Output the [X, Y] coordinate of the center of the cell containing the given text.  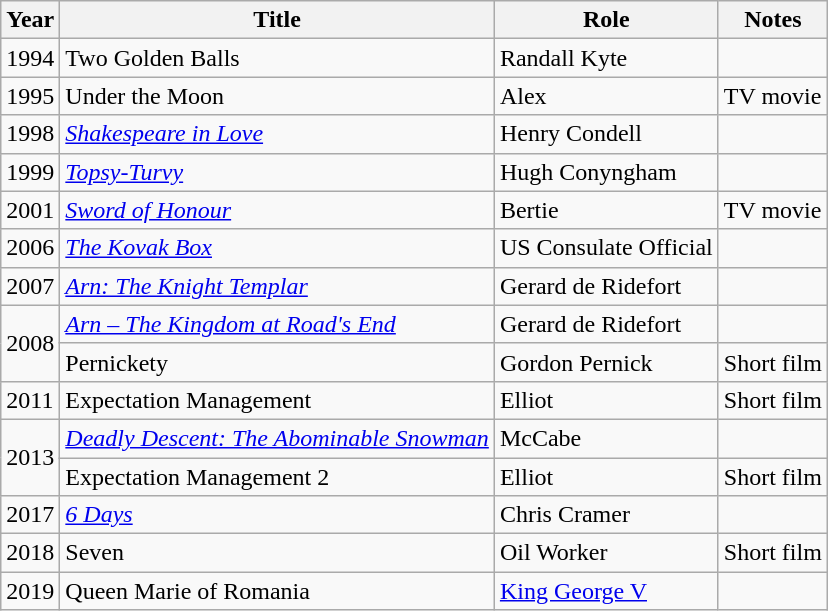
2018 [30, 553]
Expectation Management [278, 400]
Sword of Honour [278, 210]
Notes [772, 20]
Pernickety [278, 362]
Hugh Conyngham [606, 172]
Henry Condell [606, 134]
1998 [30, 134]
Oil Worker [606, 553]
US Consulate Official [606, 248]
6 Days [278, 515]
Randall Kyte [606, 58]
Gordon Pernick [606, 362]
Year [30, 20]
Topsy-Turvy [278, 172]
Chris Cramer [606, 515]
Arn – The Kingdom at Road's End [278, 324]
2008 [30, 343]
Title [278, 20]
2017 [30, 515]
Under the Moon [278, 96]
Deadly Descent: The Abominable Snowman [278, 438]
Role [606, 20]
2019 [30, 591]
2013 [30, 457]
1994 [30, 58]
2011 [30, 400]
Queen Marie of Romania [278, 591]
2007 [30, 286]
1995 [30, 96]
King George V [606, 591]
Expectation Management 2 [278, 477]
Shakespeare in Love [278, 134]
2006 [30, 248]
Alex [606, 96]
Bertie [606, 210]
Seven [278, 553]
McCabe [606, 438]
Arn: The Knight Templar [278, 286]
2001 [30, 210]
1999 [30, 172]
Two Golden Balls [278, 58]
The Kovak Box [278, 248]
